Extract the [x, y] coordinate from the center of the cell holding the provided text.  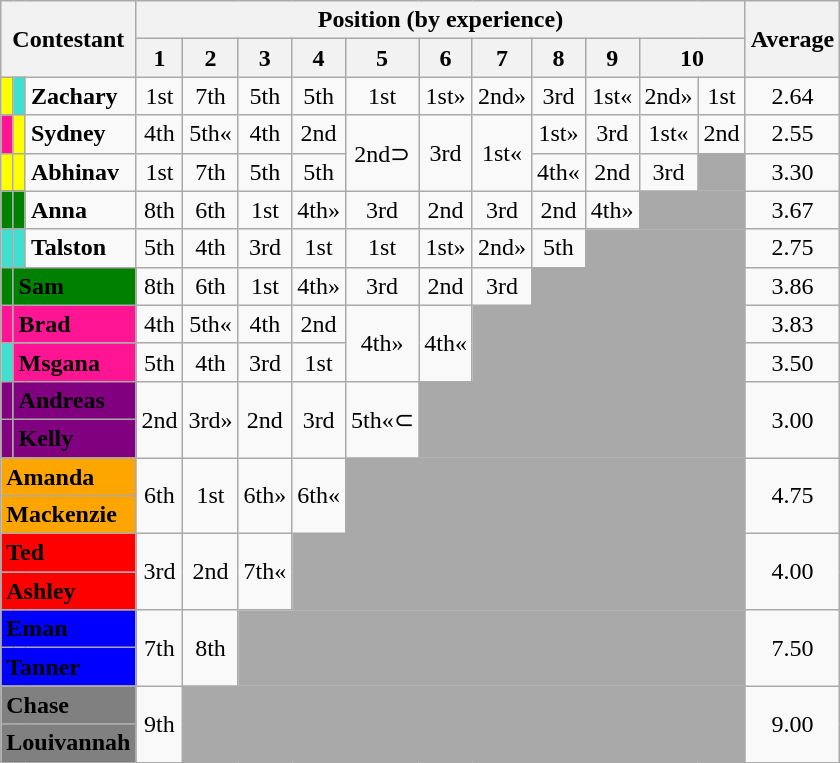
Talston [80, 248]
Contestant [68, 39]
Tanner [68, 667]
4.75 [792, 496]
Amanda [68, 477]
9.00 [792, 724]
3 [265, 58]
Sam [74, 286]
2nd⊃ [382, 153]
3.67 [792, 210]
7 [502, 58]
Brad [74, 324]
Kelly [74, 438]
9 [612, 58]
Anna [80, 210]
4 [319, 58]
7th« [265, 572]
9th [160, 724]
Eman [68, 629]
2.64 [792, 96]
3.00 [792, 419]
Chase [68, 705]
Zachary [80, 96]
6th» [265, 496]
4.00 [792, 572]
Louivannah [68, 743]
Abhinav [80, 172]
3rd» [210, 419]
2.55 [792, 134]
2 [210, 58]
8 [559, 58]
3.30 [792, 172]
7.50 [792, 648]
5th«⊂ [382, 419]
2.75 [792, 248]
6 [446, 58]
6th« [319, 496]
3.86 [792, 286]
Msgana [74, 362]
Mackenzie [68, 515]
Position (by experience) [440, 20]
Ted [68, 553]
Sydney [80, 134]
10 [692, 58]
Average [792, 39]
1 [160, 58]
Ashley [68, 591]
3.83 [792, 324]
5 [382, 58]
3.50 [792, 362]
Andreas [74, 400]
